From the cell containing the given text, extract its center point as (X, Y) coordinate. 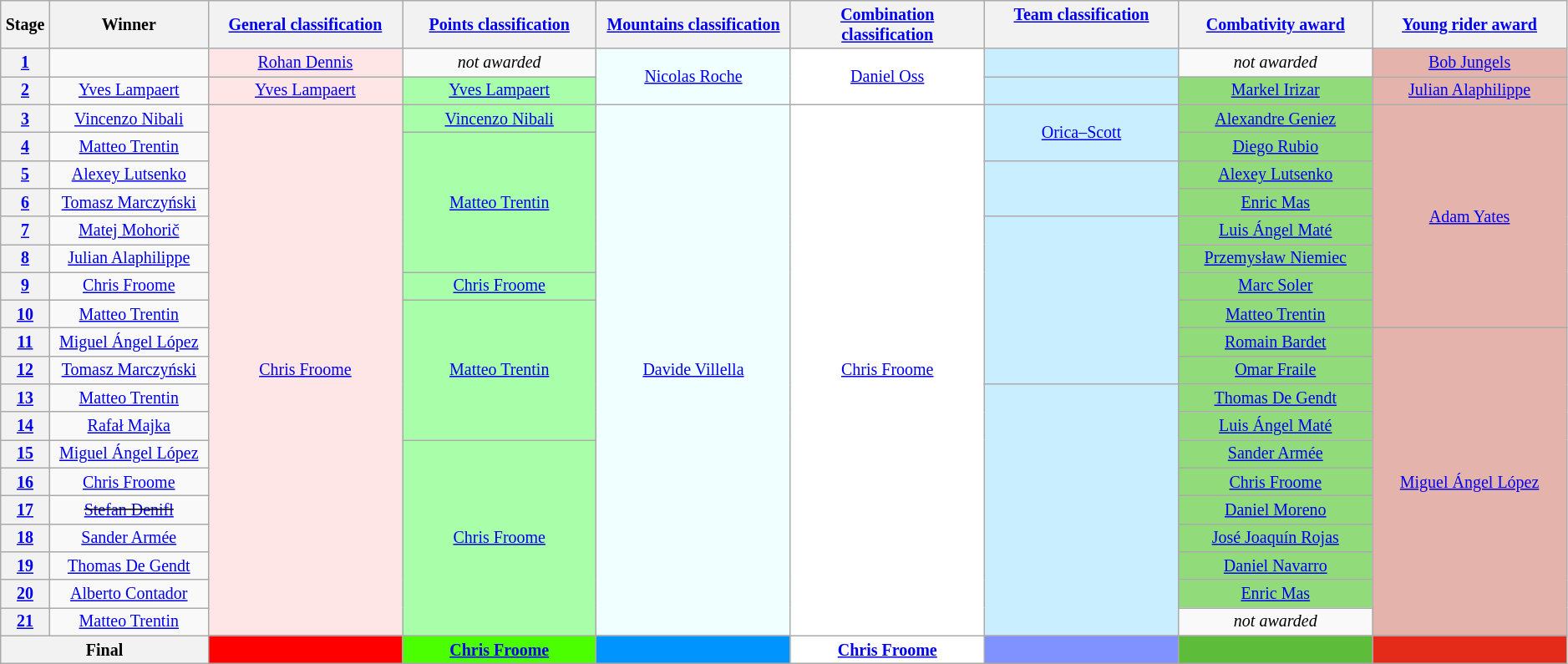
21 (25, 621)
Combination classification (887, 25)
6 (25, 202)
General classification (305, 25)
Rohan Dennis (305, 63)
2 (25, 90)
Orica–Scott (1081, 132)
José Joaquín Rojas (1276, 538)
Davide Villella (693, 370)
Markel Irizar (1276, 90)
Mountains classification (693, 25)
Alberto Contador (129, 593)
Stage (25, 25)
Nicolas Roche (693, 77)
5 (25, 174)
12 (25, 371)
8 (25, 259)
Omar Fraile (1276, 371)
Young rider award (1469, 25)
20 (25, 593)
Winner (129, 25)
Daniel Moreno (1276, 509)
Przemysław Niemiec (1276, 259)
16 (25, 483)
Points classification (500, 25)
9 (25, 286)
Combativity award (1276, 25)
Bob Jungels (1469, 63)
19 (25, 566)
Matej Mohorič (129, 231)
1 (25, 63)
Adam Yates (1469, 216)
Daniel Navarro (1276, 566)
3 (25, 119)
Romain Bardet (1276, 342)
Daniel Oss (887, 77)
Rafał Majka (129, 426)
18 (25, 538)
17 (25, 509)
7 (25, 231)
Stefan Denifl (129, 509)
4 (25, 147)
11 (25, 342)
13 (25, 398)
Marc Soler (1276, 286)
Alexandre Geniez (1276, 119)
10 (25, 314)
Final (105, 650)
Diego Rubio (1276, 147)
15 (25, 454)
Team classification (1081, 25)
14 (25, 426)
